Provide the [X, Y] coordinate of the cell's center where the given text is located.  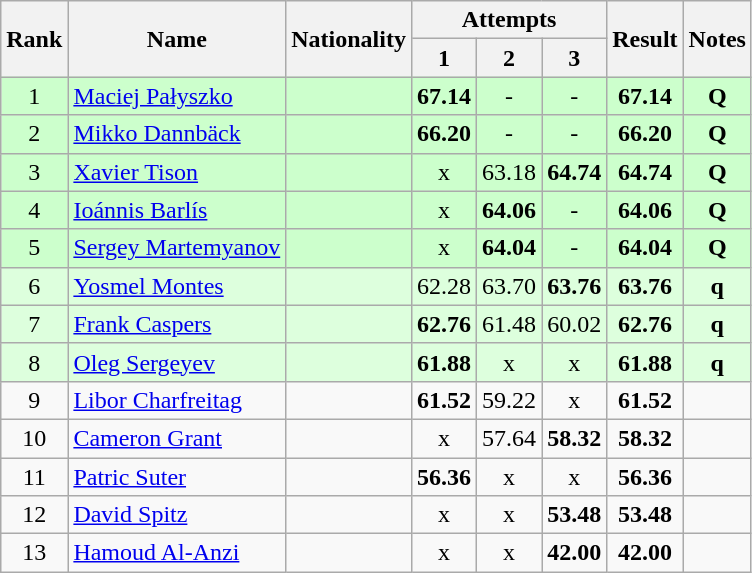
Nationality [349, 39]
Frank Caspers [177, 324]
Result [645, 39]
Xavier Tison [177, 172]
Ioánnis Barlís [177, 210]
5 [34, 248]
Attempts [508, 20]
61.48 [510, 324]
Sergey Martemyanov [177, 248]
Maciej Pałyszko [177, 96]
4 [34, 210]
63.70 [510, 286]
13 [34, 553]
Hamoud Al-Anzi [177, 553]
7 [34, 324]
12 [34, 515]
57.64 [510, 438]
10 [34, 438]
Libor Charfreitag [177, 400]
Rank [34, 39]
Mikko Dannbäck [177, 134]
6 [34, 286]
Name [177, 39]
Patric Suter [177, 477]
Cameron Grant [177, 438]
David Spitz [177, 515]
9 [34, 400]
60.02 [574, 324]
59.22 [510, 400]
Notes [717, 39]
Yosmel Montes [177, 286]
8 [34, 362]
63.18 [510, 172]
Oleg Sergeyev [177, 362]
11 [34, 477]
62.28 [444, 286]
